From the cell containing the given text, extract its center point as [x, y] coordinate. 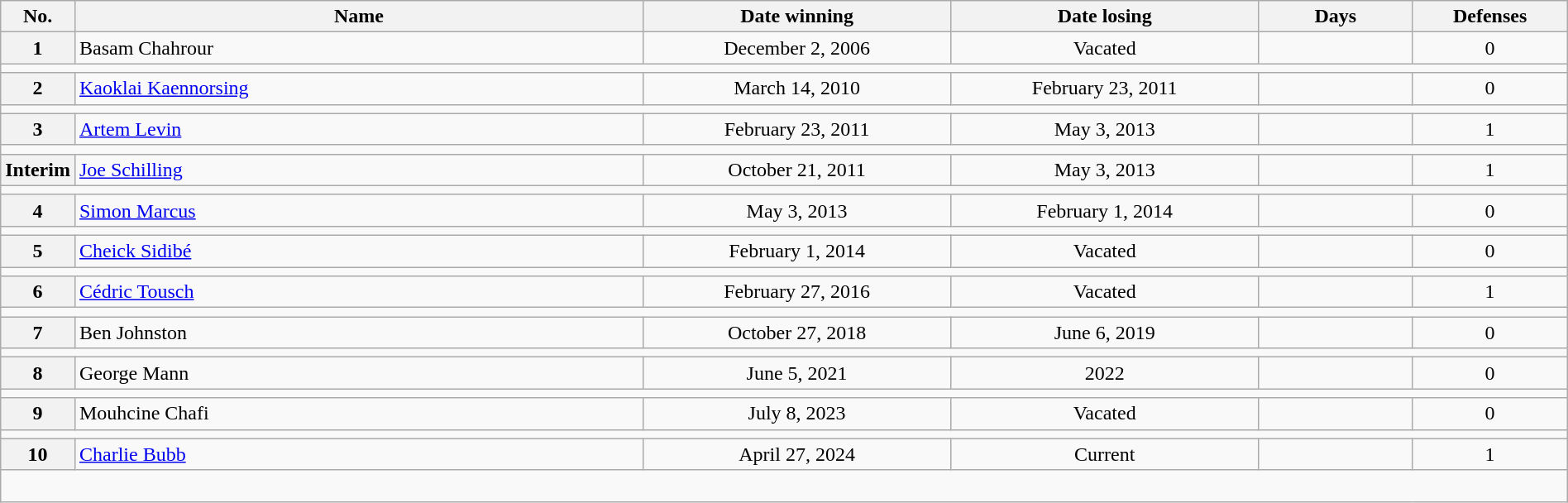
Cheick Sidibé [359, 251]
10 [38, 454]
Charlie Bubb [359, 454]
Interim [38, 170]
3 [38, 129]
No. [38, 17]
Current [1105, 454]
Date winning [796, 17]
December 2, 2006 [796, 48]
Cédric Tousch [359, 292]
Basam Chahrour [359, 48]
October 21, 2011 [796, 170]
March 14, 2010 [796, 89]
October 27, 2018 [796, 333]
Ben Johnston [359, 333]
4 [38, 210]
8 [38, 373]
7 [38, 333]
Mouhcine Chafi [359, 414]
Name [359, 17]
9 [38, 414]
Artem Levin [359, 129]
2 [38, 89]
April 27, 2024 [796, 454]
5 [38, 251]
George Mann [359, 373]
June 5, 2021 [796, 373]
Simon Marcus [359, 210]
2022 [1105, 373]
6 [38, 292]
Date losing [1105, 17]
July 8, 2023 [796, 414]
Joe Schilling [359, 170]
June 6, 2019 [1105, 333]
Defenses [1490, 17]
Kaoklai Kaennorsing [359, 89]
Days [1336, 17]
February 27, 2016 [796, 292]
